Locate the cell with the specified text and output its (x, y) center coordinate. 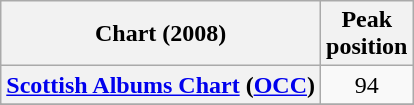
Scottish Albums Chart (OCC) (161, 85)
94 (367, 85)
Chart (2008) (161, 34)
Peakposition (367, 34)
